Return (x, y) of the center of cell containing provided text 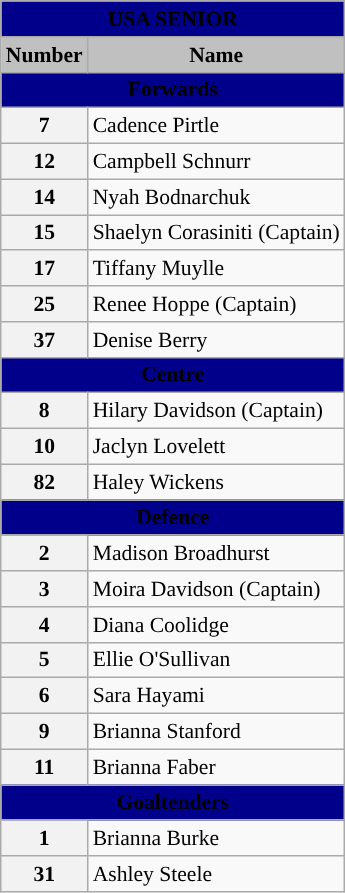
Brianna Burke (216, 839)
Jaclyn Lovelett (216, 447)
Renee Hoppe (Captain) (216, 304)
Ellie O'Sullivan (216, 660)
Cadence Pirtle (216, 126)
USA SENIOR (173, 19)
25 (44, 304)
11 (44, 767)
Brianna Stanford (216, 732)
10 (44, 447)
37 (44, 340)
12 (44, 162)
17 (44, 269)
Ashley Steele (216, 874)
5 (44, 660)
82 (44, 482)
Goaltenders (173, 803)
Number (44, 55)
Shaelyn Corasiniti (Captain) (216, 233)
14 (44, 197)
Nyah Bodnarchuk (216, 197)
8 (44, 411)
1 (44, 839)
3 (44, 589)
Name (216, 55)
Forwards (173, 90)
Haley Wickens (216, 482)
Centre (173, 375)
2 (44, 554)
Hilary Davidson (Captain) (216, 411)
Diana Coolidge (216, 625)
Sara Hayami (216, 696)
Campbell Schnurr (216, 162)
Moira Davidson (Captain) (216, 589)
7 (44, 126)
6 (44, 696)
Defence (173, 518)
Denise Berry (216, 340)
Brianna Faber (216, 767)
31 (44, 874)
4 (44, 625)
Madison Broadhurst (216, 554)
Tiffany Muylle (216, 269)
15 (44, 233)
9 (44, 732)
